Capture the cell that displays the provided text and extract its (X, Y) central coordinate. 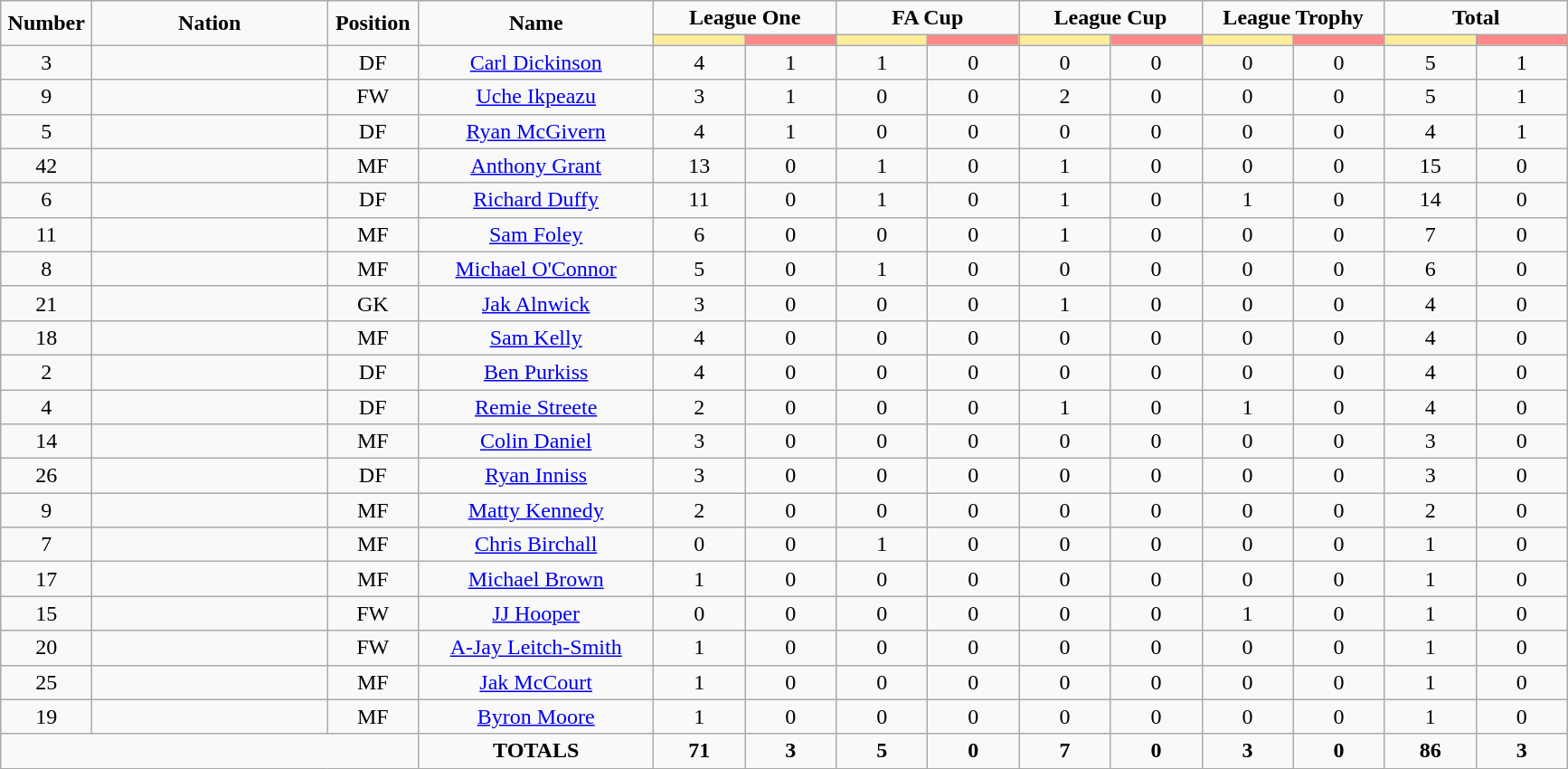
Uche Ikpeazu (536, 97)
League One (745, 18)
21 (47, 303)
19 (47, 717)
Michael Brown (536, 579)
Total (1476, 18)
TOTALS (536, 751)
Number (47, 24)
13 (700, 166)
Colin Daniel (536, 441)
Byron Moore (536, 717)
Ben Purkiss (536, 372)
JJ Hooper (536, 613)
26 (47, 476)
Matty Kennedy (536, 510)
Richard Duffy (536, 200)
Chris Birchall (536, 545)
8 (47, 269)
Position (373, 24)
Michael O'Connor (536, 269)
Sam Foley (536, 234)
18 (47, 337)
Jak Alnwick (536, 303)
Remie Streete (536, 406)
17 (47, 579)
Carl Dickinson (536, 62)
25 (47, 682)
Nation (210, 24)
League Trophy (1293, 18)
86 (1431, 751)
42 (47, 166)
Anthony Grant (536, 166)
League Cup (1110, 18)
20 (47, 648)
GK (373, 303)
A-Jay Leitch-Smith (536, 648)
Ryan Inniss (536, 476)
Name (536, 24)
71 (700, 751)
Sam Kelly (536, 337)
FA Cup (928, 18)
Ryan McGivern (536, 131)
Jak McCourt (536, 682)
